From the cell containing the given text, extract its center point as (X, Y) coordinate. 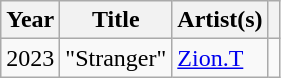
"Stranger" (116, 58)
2023 (30, 58)
Zion.T (220, 58)
Artist(s) (220, 20)
Year (30, 20)
Title (116, 20)
